Identify which cell holds the provided text, then report its (x, y) central coordinate. 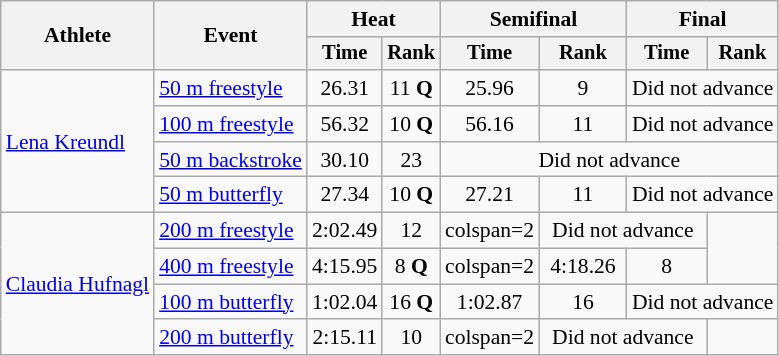
26.31 (344, 88)
8 Q (411, 267)
Semifinal (534, 19)
9 (583, 88)
8 (667, 267)
25.96 (490, 88)
27.21 (490, 195)
50 m butterfly (230, 195)
11 Q (411, 88)
56.16 (490, 124)
Final (703, 19)
2:02.49 (344, 231)
4:18.26 (583, 267)
50 m backstroke (230, 160)
100 m butterfly (230, 302)
2:15.11 (344, 338)
12 (411, 231)
23 (411, 160)
16 (583, 302)
50 m freestyle (230, 88)
4:15.95 (344, 267)
Event (230, 36)
16 Q (411, 302)
400 m freestyle (230, 267)
56.32 (344, 124)
1:02.87 (490, 302)
1:02.04 (344, 302)
30.10 (344, 160)
200 m freestyle (230, 231)
Claudia Hufnagl (78, 284)
200 m butterfly (230, 338)
Lena Kreundl (78, 141)
27.34 (344, 195)
Athlete (78, 36)
Heat (374, 19)
100 m freestyle (230, 124)
10 (411, 338)
